Extract the [X, Y] coordinate from the center of the cell holding the provided text.  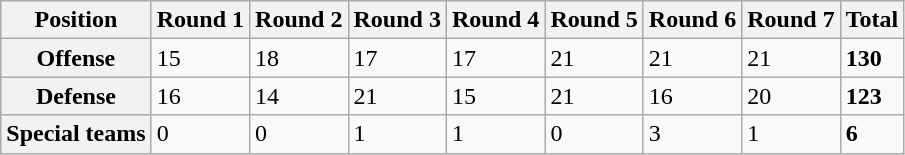
Round 6 [692, 20]
Round 1 [200, 20]
123 [872, 96]
Round 7 [791, 20]
20 [791, 96]
Position [76, 20]
Defense [76, 96]
Total [872, 20]
Offense [76, 58]
6 [872, 134]
Round 4 [495, 20]
Round 3 [397, 20]
130 [872, 58]
Round 2 [299, 20]
14 [299, 96]
18 [299, 58]
Round 5 [594, 20]
Special teams [76, 134]
3 [692, 134]
